Return the (X, Y) coordinate for the center point of the cell that contains the specified text.  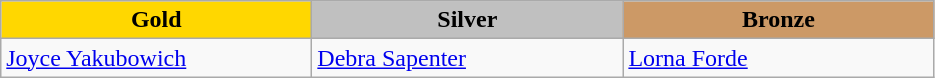
Silver (468, 20)
Gold (156, 20)
Lorna Forde (778, 58)
Debra Sapenter (468, 58)
Joyce Yakubowich (156, 58)
Bronze (778, 20)
